Provide the [x, y] coordinate of the cell's center where the given text is located.  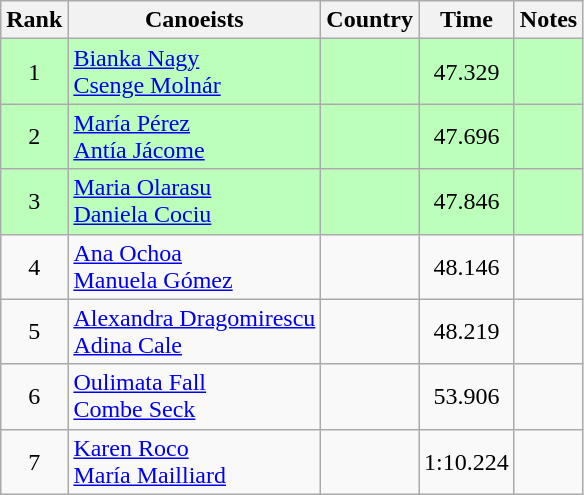
4 [34, 266]
Canoeists [194, 20]
5 [34, 332]
48.146 [467, 266]
Maria OlarasuDaniela Cociu [194, 202]
Rank [34, 20]
Notes [548, 20]
Oulimata FallCombe Seck [194, 396]
7 [34, 462]
47.329 [467, 72]
2 [34, 136]
Time [467, 20]
47.846 [467, 202]
Country [370, 20]
48.219 [467, 332]
María PérezAntía Jácome [194, 136]
1:10.224 [467, 462]
Karen RocoMaría Mailliard [194, 462]
Ana OchoaManuela Gómez [194, 266]
6 [34, 396]
47.696 [467, 136]
53.906 [467, 396]
1 [34, 72]
Alexandra DragomirescuAdina Cale [194, 332]
3 [34, 202]
Bianka NagyCsenge Molnár [194, 72]
